Determine the (x, y) coordinate at the center of the cell enclosing the given text.  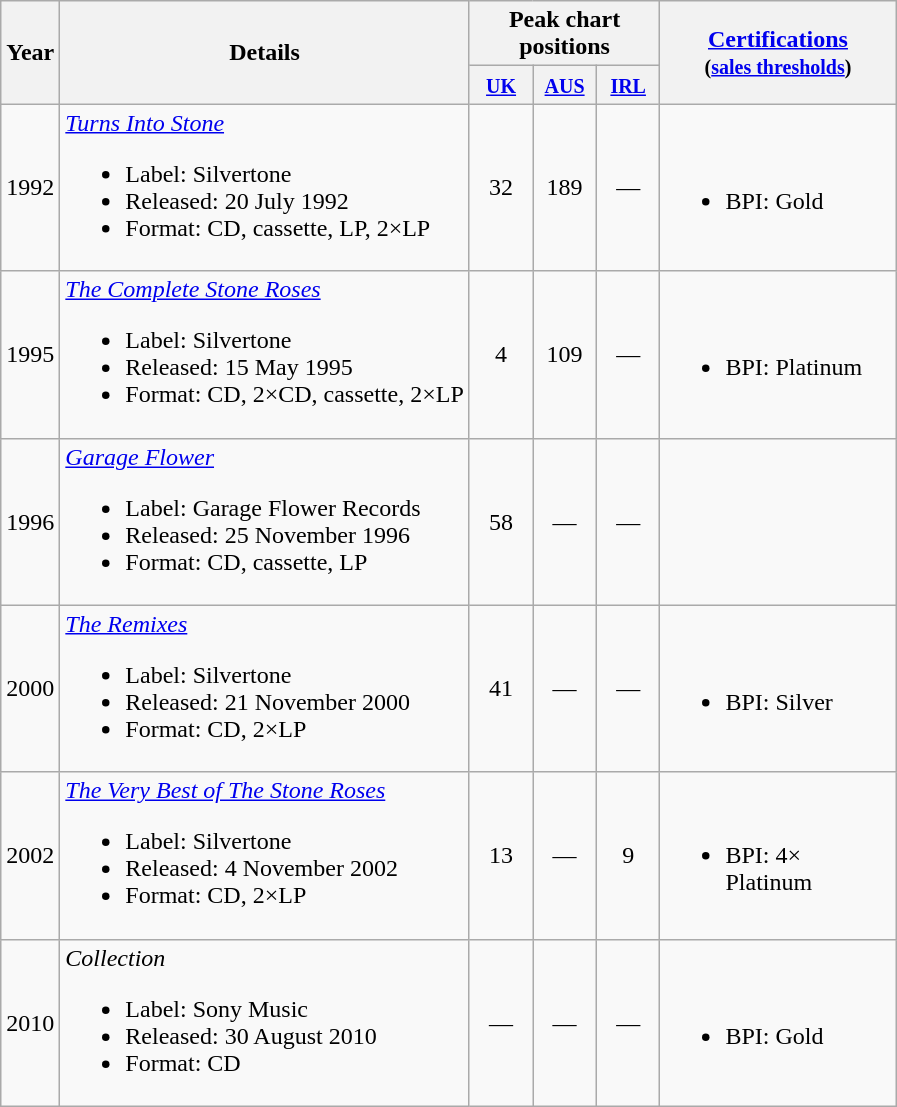
13 (501, 856)
IRL (628, 85)
189 (565, 188)
Turns Into StoneLabel: SilvertoneReleased: 20 July 1992Format: CD, cassette, LP, 2×LP (264, 188)
1995 (30, 354)
CollectionLabel: Sony MusicReleased: 30 August 2010Format: CD (264, 1022)
58 (501, 522)
Details (264, 52)
109 (565, 354)
AUS (565, 85)
The Very Best of The Stone RosesLabel: SilvertoneReleased: 4 November 2002Format: CD, 2×LP (264, 856)
The Complete Stone RosesLabel: SilvertoneReleased: 15 May 1995Format: CD, 2×CD, cassette, 2×LP (264, 354)
1996 (30, 522)
4 (501, 354)
The RemixesLabel: SilvertoneReleased: 21 November 2000Format: CD, 2×LP (264, 688)
2000 (30, 688)
BPI: Silver (778, 688)
Peak chart positions (564, 34)
1992 (30, 188)
BPI: Platinum (778, 354)
2002 (30, 856)
Year (30, 52)
BPI: 4× Platinum (778, 856)
Garage FlowerLabel: Garage Flower RecordsReleased: 25 November 1996Format: CD, cassette, LP (264, 522)
9 (628, 856)
Certifications(sales thresholds) (778, 52)
2010 (30, 1022)
41 (501, 688)
32 (501, 188)
UK (501, 85)
